Identify which cell holds the provided text, then report its (X, Y) central coordinate. 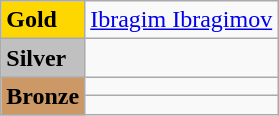
Gold (43, 20)
Silver (43, 58)
Bronze (43, 96)
Ibragim Ibragimov (182, 20)
